Output the (X, Y) coordinate of the center of the cell containing the given text.  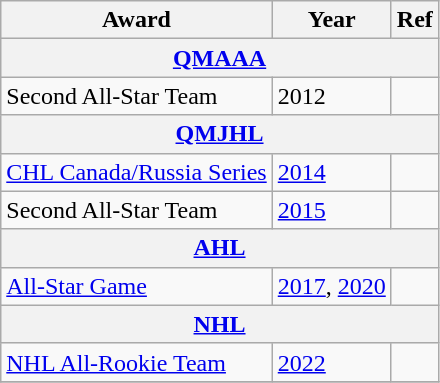
QMAAA (220, 58)
2022 (332, 362)
AHL (220, 248)
Year (332, 20)
QMJHL (220, 134)
2015 (332, 210)
CHL Canada/Russia Series (136, 172)
Award (136, 20)
2012 (332, 96)
2017, 2020 (332, 286)
All-Star Game (136, 286)
NHL All-Rookie Team (136, 362)
2014 (332, 172)
NHL (220, 324)
Ref (414, 20)
